Search for the cell housing the specified text and yield its (X, Y) center coordinate. 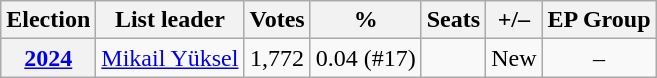
% (366, 20)
1,772 (277, 58)
2024 (48, 58)
Seats (453, 20)
Votes (277, 20)
Mikail Yüksel (170, 58)
New (514, 58)
0.04 (#17) (366, 58)
EP Group (599, 20)
– (599, 58)
Election (48, 20)
List leader (170, 20)
+/– (514, 20)
